Scan for the cell matching the given text and deliver its (x, y) coordinate at center. 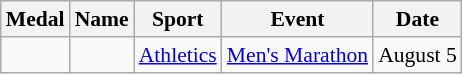
Men's Marathon (298, 55)
Date (418, 19)
Sport (178, 19)
Name (102, 19)
Medal (36, 19)
Athletics (178, 55)
August 5 (418, 55)
Event (298, 19)
